Output the (X, Y) coordinate of the center of the cell containing the given text.  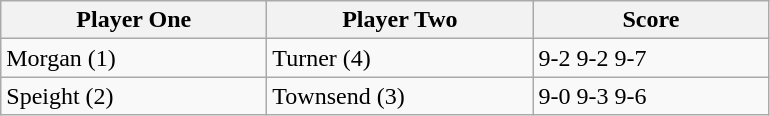
Score (651, 20)
Player Two (400, 20)
Morgan (1) (134, 58)
Townsend (3) (400, 96)
Player One (134, 20)
Turner (4) (400, 58)
9-0 9-3 9-6 (651, 96)
Speight (2) (134, 96)
9-2 9-2 9-7 (651, 58)
